Search for the cell housing the specified text and yield its [x, y] center coordinate. 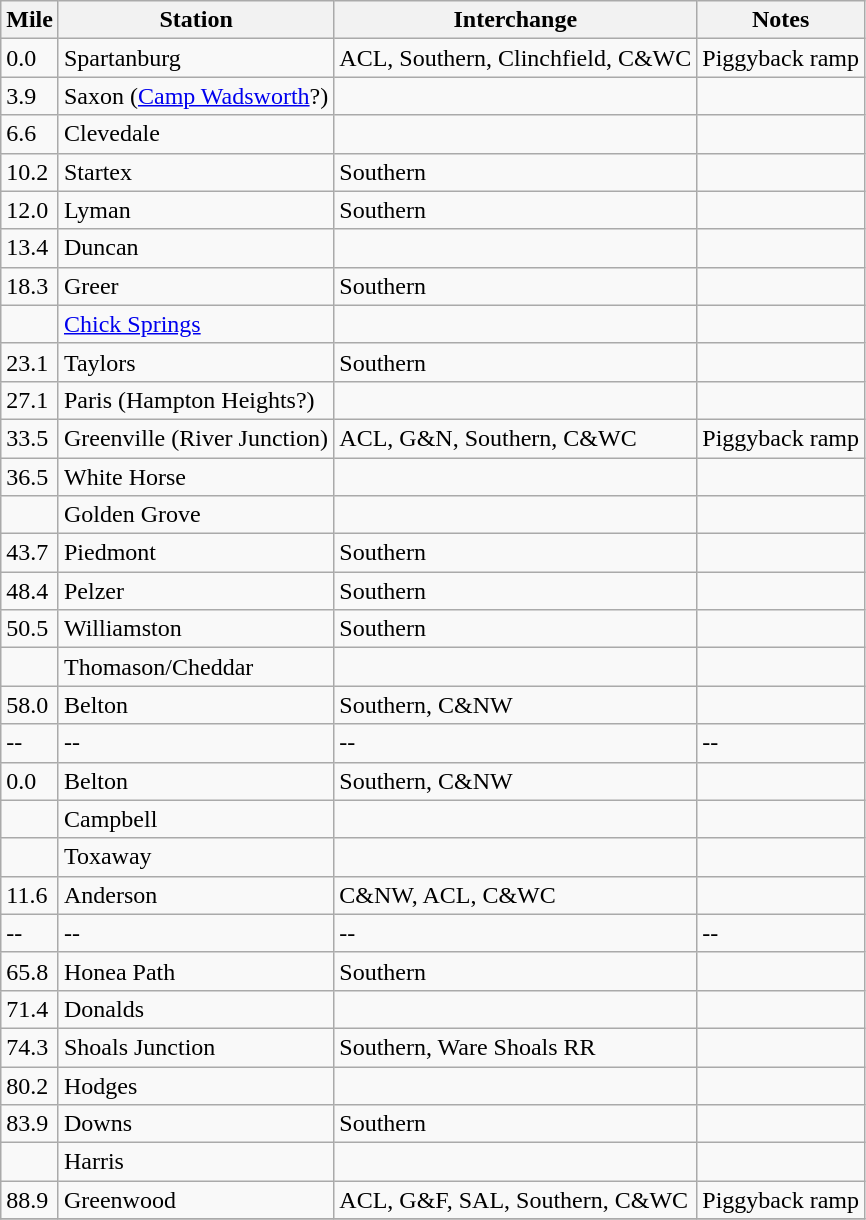
Downs [196, 1124]
36.5 [30, 477]
Greenville (River Junction) [196, 438]
Taylors [196, 362]
Piedmont [196, 553]
Notes [781, 20]
Duncan [196, 248]
12.0 [30, 210]
Pelzer [196, 591]
18.3 [30, 286]
White Horse [196, 477]
33.5 [30, 438]
6.6 [30, 134]
23.1 [30, 362]
C&NW, ACL, C&WC [516, 895]
Paris (Hampton Heights?) [196, 400]
80.2 [30, 1085]
71.4 [30, 1009]
ACL, Southern, Clinchfield, C&WC [516, 58]
65.8 [30, 971]
Lyman [196, 210]
ACL, G&N, Southern, C&WC [516, 438]
Campbell [196, 819]
27.1 [30, 400]
83.9 [30, 1124]
Greer [196, 286]
88.9 [30, 1200]
Thomason/Cheddar [196, 667]
Donalds [196, 1009]
Southern, Ware Shoals RR [516, 1047]
58.0 [30, 705]
10.2 [30, 172]
Station [196, 20]
Spartanburg [196, 58]
48.4 [30, 591]
Hodges [196, 1085]
Anderson [196, 895]
Mile [30, 20]
13.4 [30, 248]
Harris [196, 1162]
Honea Path [196, 971]
Golden Grove [196, 515]
ACL, G&F, SAL, Southern, C&WC [516, 1200]
3.9 [30, 96]
Clevedale [196, 134]
Shoals Junction [196, 1047]
11.6 [30, 895]
74.3 [30, 1047]
43.7 [30, 553]
Toxaway [196, 857]
Interchange [516, 20]
Chick Springs [196, 324]
50.5 [30, 629]
Williamston [196, 629]
Greenwood [196, 1200]
Startex [196, 172]
Saxon (Camp Wadsworth?) [196, 96]
